Return the [x, y] coordinate for the center point of the cell that contains the specified text.  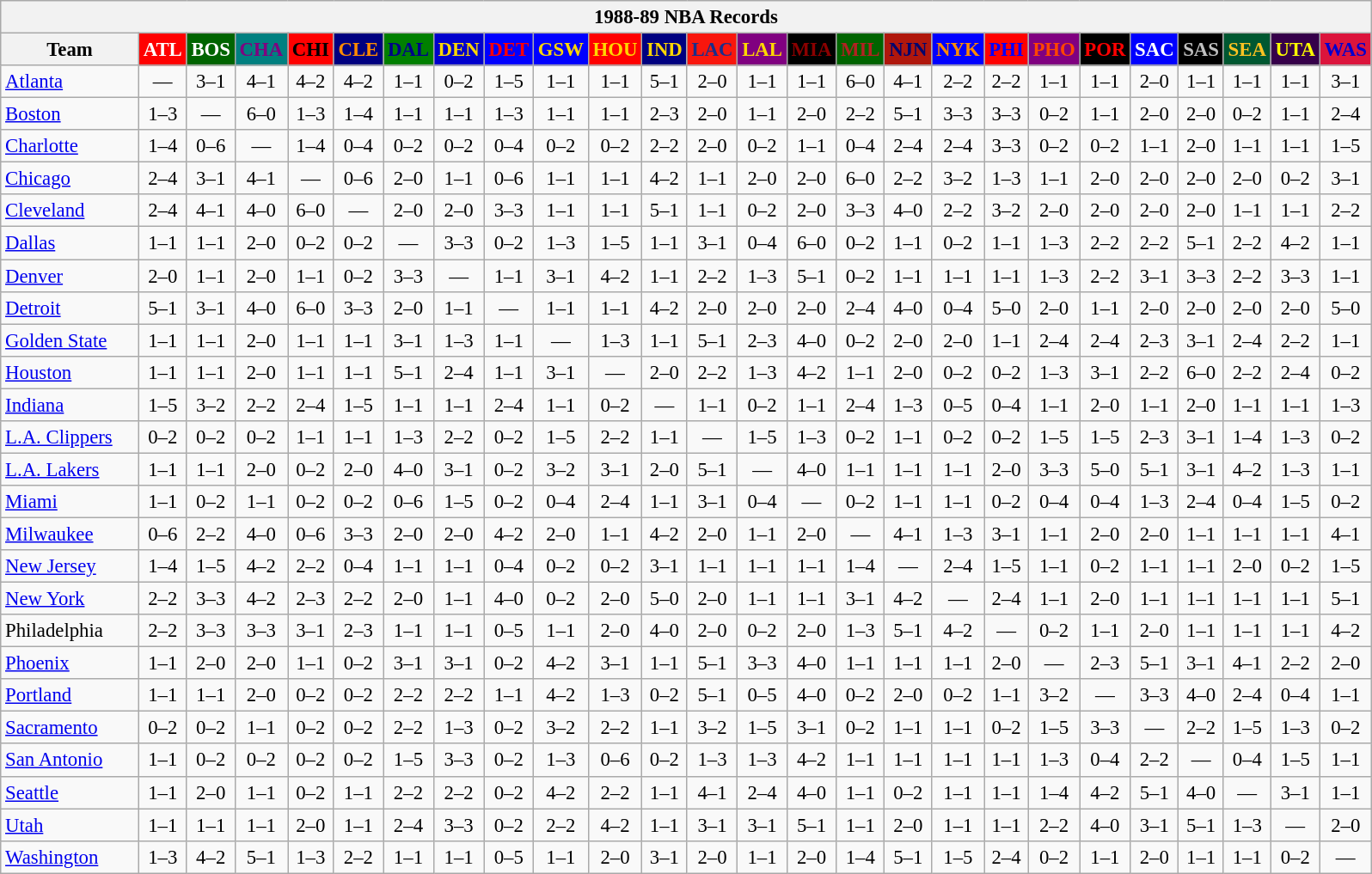
1988-89 NBA Records [686, 17]
DAL [409, 50]
San Antonio [70, 761]
MIL [861, 50]
New York [70, 599]
CHA [261, 50]
LAC [712, 50]
SEA [1246, 50]
DET [509, 50]
UTA [1295, 50]
Houston [70, 372]
SAS [1201, 50]
Miami [70, 502]
BOS [211, 50]
Denver [70, 276]
L.A. Clippers [70, 437]
WAS [1345, 50]
ATL [162, 50]
SAC [1155, 50]
Indiana [70, 405]
Sacramento [70, 728]
DEN [459, 50]
Atlanta [70, 82]
Chicago [70, 179]
Milwaukee [70, 534]
Cleveland [70, 211]
Portland [70, 695]
Philadelphia [70, 631]
Seattle [70, 792]
PHI [1006, 50]
LAL [762, 50]
POR [1106, 50]
NYK [958, 50]
NJN [908, 50]
Phoenix [70, 663]
PHO [1054, 50]
CHI [310, 50]
MIA [812, 50]
Dallas [70, 243]
Detroit [70, 308]
Charlotte [70, 146]
New Jersey [70, 566]
GSW [560, 50]
Team [70, 50]
Washington [70, 857]
Golden State [70, 340]
Utah [70, 825]
L.A. Lakers [70, 469]
Boston [70, 114]
HOU [616, 50]
IND [665, 50]
CLE [358, 50]
